Provide the (X, Y) coordinate of the cell's center where the given text is located.  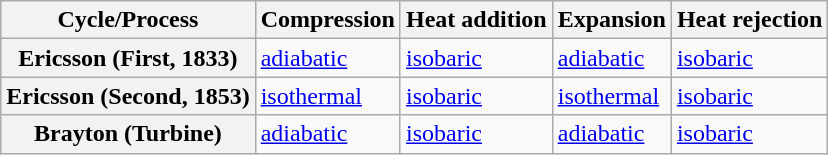
Ericsson (First, 1833) (128, 58)
Brayton (Turbine) (128, 134)
Cycle/Process (128, 20)
Heat rejection (750, 20)
Ericsson (Second, 1853) (128, 96)
Compression (328, 20)
Heat addition (476, 20)
Expansion (612, 20)
